Determine the [x, y] coordinate at the center of the cell enclosing the given text.  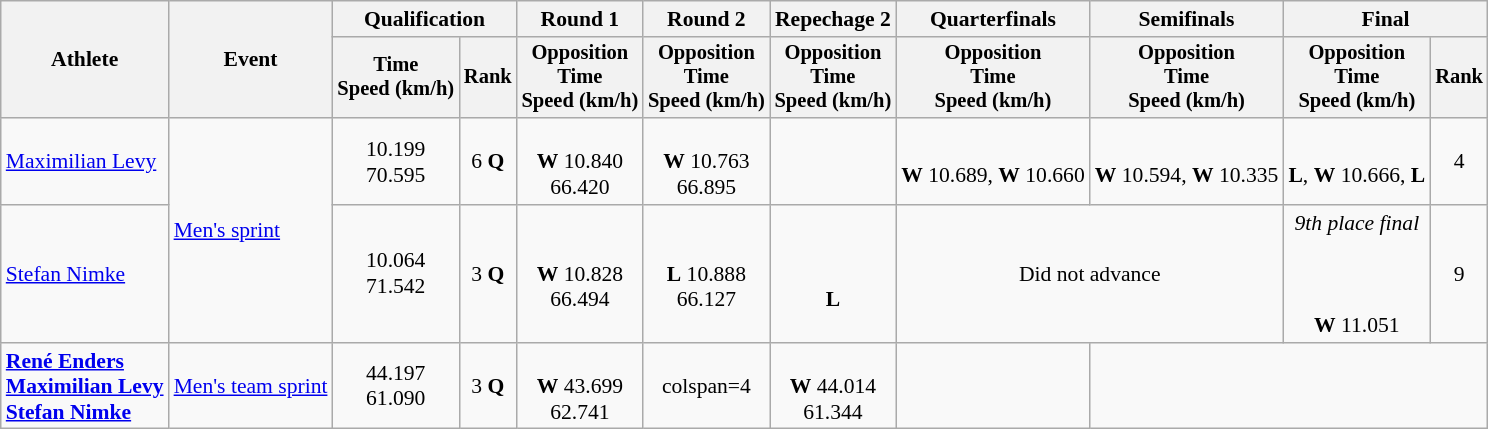
TimeSpeed (km/h) [396, 78]
Did not advance [1090, 274]
Quarterfinals [993, 19]
10.06471.542 [396, 274]
L, W 10.666, L [1356, 162]
W 10.82866.494 [580, 274]
9th place finalW 11.051 [1356, 274]
W 10.689, W 10.660 [993, 162]
6 Q [488, 162]
W 10.84066.420 [580, 162]
Event [251, 60]
Semifinals [1187, 19]
10.19970.595 [396, 162]
Stefan Nimke [85, 274]
4 [1459, 162]
9 [1459, 274]
L 10.88866.127 [706, 274]
Final [1385, 19]
Qualification [424, 19]
3 Q [488, 274]
Round 1 [580, 19]
Athlete [85, 60]
Men's sprint [251, 230]
W 10.76366.895 [706, 162]
Round 2 [706, 19]
W 10.594, W 10.335 [1187, 162]
L [834, 274]
Maximilian Levy [85, 162]
Repechage 2 [834, 19]
